Provide the [x, y] coordinate of the cell's center where the given text is located.  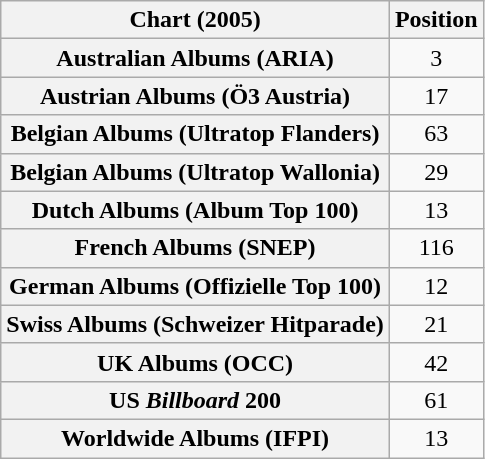
Austrian Albums (Ö3 Austria) [196, 96]
63 [436, 134]
Position [436, 20]
Worldwide Albums (IFPI) [196, 438]
21 [436, 324]
12 [436, 286]
US Billboard 200 [196, 400]
42 [436, 362]
29 [436, 172]
17 [436, 96]
German Albums (Offizielle Top 100) [196, 286]
61 [436, 400]
UK Albums (OCC) [196, 362]
Dutch Albums (Album Top 100) [196, 210]
Belgian Albums (Ultratop Wallonia) [196, 172]
Belgian Albums (Ultratop Flanders) [196, 134]
French Albums (SNEP) [196, 248]
3 [436, 58]
Australian Albums (ARIA) [196, 58]
Swiss Albums (Schweizer Hitparade) [196, 324]
Chart (2005) [196, 20]
116 [436, 248]
